For the text-containing cell, return its midpoint in (X, Y) coordinate format. 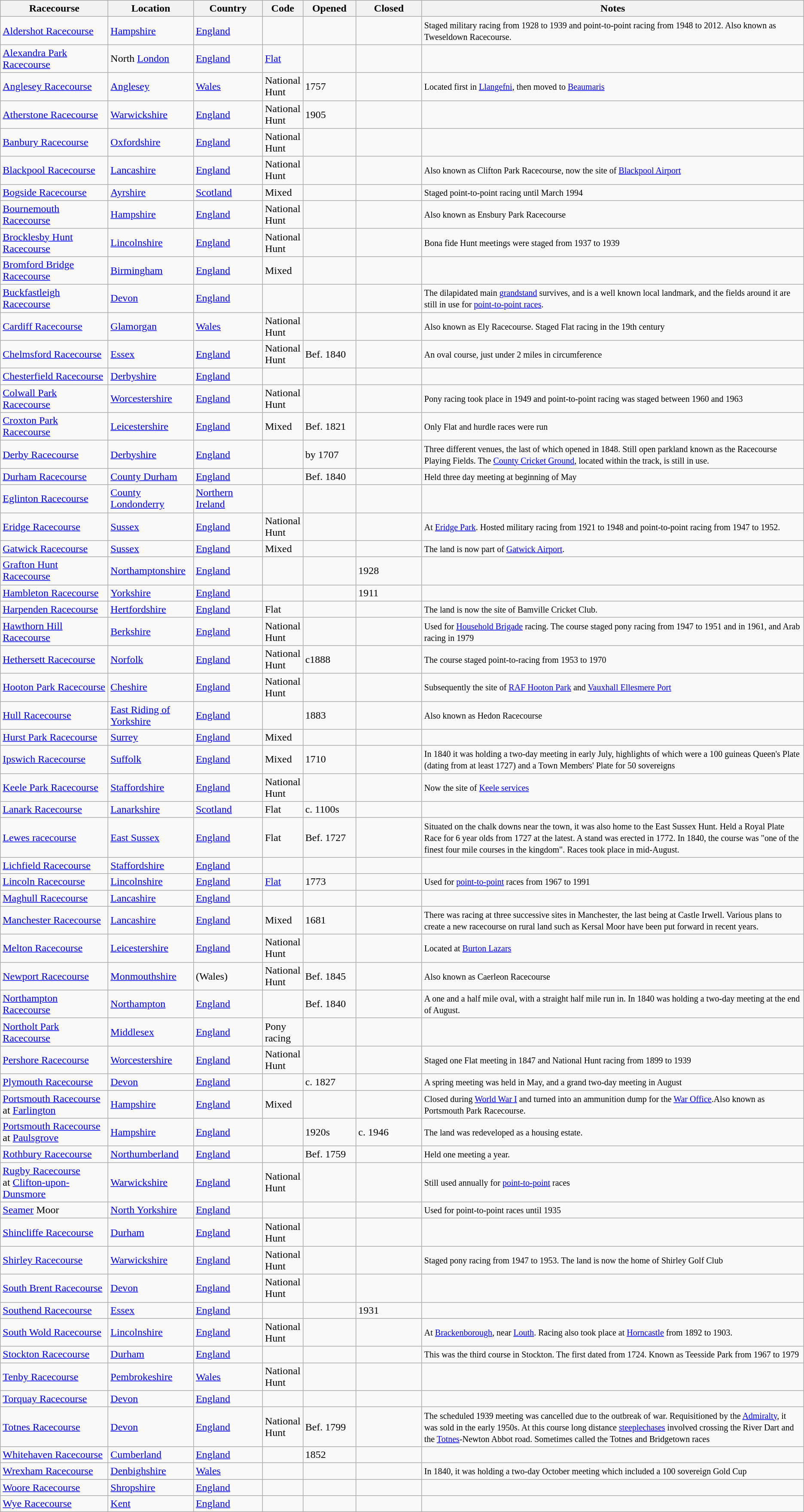
Chesterfield Racecourse (54, 376)
County Londonderry (151, 499)
Durham Racecourse (54, 477)
Shirley Racecourse (54, 1260)
Hertfordshire (151, 609)
Cheshire (151, 687)
Anglesey (151, 87)
Staged point-to-point racing until March 1994 (612, 192)
Shropshire (151, 1488)
Northampton (151, 1004)
Denbighshire (151, 1471)
Eridge Racecourse (54, 526)
Opened (329, 9)
Monmouthshire (151, 976)
Croxton Park Racecourse (54, 427)
1905 (329, 114)
Staged military racing from 1928 to 1939 and point-to-point racing from 1948 to 2012. Also known as Tweseldown Racecourse. (612, 31)
Manchester Racecourse (54, 920)
Closed (389, 9)
Oxfordshire (151, 143)
Lincoln Racecourse (54, 882)
Tenby Racecourse (54, 1376)
(Wales) (228, 976)
Brocklesby Hunt Racecourse (54, 242)
South Wold Racecourse (54, 1333)
The land is now part of Gatwick Airport. (612, 549)
Hooton Park Racecourse (54, 687)
1931 (389, 1310)
Ipswich Racecourse (54, 760)
Bona fide Hunt meetings were staged from 1937 to 1939 (612, 242)
1710 (329, 760)
Northern Ireland (228, 499)
Berkshire (151, 631)
Seamer Moor (54, 1210)
North London (151, 58)
Grafton Hunt Racecourse (54, 571)
Surrey (151, 738)
Portsmouth Racecourseat Paulsgrove (54, 1132)
1757 (329, 87)
At Brackenborough, near Louth. Racing also took place at Horncastle from 1892 to 1903. (612, 1333)
by 1707 (329, 454)
Used for point-to-point races until 1935 (612, 1210)
Bef. 1821 (329, 427)
Birmingham (151, 270)
1773 (329, 882)
Cardiff Racecourse (54, 326)
This was the third course in Stockton. The first dated from 1724. Known as Teesside Park from 1967 to 1979 (612, 1354)
The land was redeveloped as a housing estate. (612, 1132)
c. 1827 (329, 1082)
South Brent Racecourse (54, 1288)
Only Flat and hurdle races were run (612, 427)
Portsmouth Racecourseat Farlington (54, 1104)
Hethersett Racecourse (54, 659)
Hambleton Racecourse (54, 593)
Derby Racecourse (54, 454)
Also known as Ely Racecourse. Staged Flat racing in the 19th century (612, 326)
Chelmsford Racecourse (54, 355)
Torquay Racecourse (54, 1399)
Cumberland (151, 1454)
Staged one Flat meeting in 1847 and National Hunt racing from 1899 to 1939 (612, 1060)
Pony racing (283, 1032)
Wrexham Racecourse (54, 1471)
Kent (151, 1504)
Anglesey Racecourse (54, 87)
Eglinton Racecourse (54, 499)
East Riding of Yorkshire (151, 715)
Totnes Racecourse (54, 1427)
Now the site of Keele services (612, 787)
Bef. 1759 (329, 1154)
Wye Racecourse (54, 1504)
Atherstone Racecourse (54, 114)
Also known as Hedon Racecourse (612, 715)
Bogside Racecourse (54, 192)
Used for Household Brigade racing. The course staged pony racing from 1947 to 1951 and in 1961, and Arab racing in 1979 (612, 631)
Located at Burton Lazars (612, 948)
Held one meeting a year. (612, 1154)
1681 (329, 920)
At Eridge Park. Hosted military racing from 1921 to 1948 and point-to-point racing from 1947 to 1952. (612, 526)
Pony racing took place in 1949 and point-to-point racing was staged between 1960 and 1963 (612, 398)
North Yorkshire (151, 1210)
Northumberland (151, 1154)
Maghull Racecourse (54, 898)
Norfolk (151, 659)
Alexandra Park Racecourse (54, 58)
Also known as Clifton Park Racecourse, now the site of Blackpool Airport (612, 170)
Suffolk (151, 760)
Location (151, 9)
Country (228, 9)
Newport Racecourse (54, 976)
Northampton Racecourse (54, 1004)
Gatwick Racecourse (54, 549)
Still used annually for point-to-point races (612, 1182)
Banbury Racecourse (54, 143)
Harpenden Racecourse (54, 609)
c1888 (329, 659)
Pembrokeshire (151, 1376)
County Durham (151, 477)
Keele Park Racecourse (54, 787)
The dilapidated main grandstand survives, and is a well known local landmark, and the fields around it are still in use for point-to-point races. (612, 298)
1911 (389, 593)
Bromford Bridge Racecourse (54, 270)
1928 (389, 571)
A spring meeting was held in May, and a grand two-day meeting in August (612, 1082)
Melton Racecourse (54, 948)
Southend Racecourse (54, 1310)
Lichfield Racecourse (54, 865)
Held three day meeting at beginning of May (612, 477)
Bef. 1845 (329, 976)
Hull Racecourse (54, 715)
Yorkshire (151, 593)
Bef. 1799 (329, 1427)
Ayrshire (151, 192)
Racecourse (54, 9)
Rugby Racecourseat Clifton-upon-Dunsmore (54, 1182)
The land is now the site of Bamville Cricket Club. (612, 609)
Bef. 1727 (329, 838)
Colwall Park Racecourse (54, 398)
Also known as Ensbury Park Racecourse (612, 215)
Woore Racecourse (54, 1488)
Whitehaven Racecourse (54, 1454)
Lanark Racecourse (54, 810)
Hawthorn Hill Racecourse (54, 631)
Staged pony racing from 1947 to 1953. The land is now the home of Shirley Golf Club (612, 1260)
Bournemouth Racecourse (54, 215)
1883 (329, 715)
An oval course, just under 2 miles in circumference (612, 355)
Northamptonshire (151, 571)
Buckfastleigh Racecourse (54, 298)
c. 1100s (329, 810)
1852 (329, 1454)
A one and a half mile oval, with a straight half mile run in. In 1840 was holding a two-day meeting at the end of August. (612, 1004)
East Sussex (151, 838)
Lewes racecourse (54, 838)
Pershore Racecourse (54, 1060)
Blackpool Racecourse (54, 170)
1920s (329, 1132)
Plymouth Racecourse (54, 1082)
Also known as Caerleon Racecourse (612, 976)
Located first in Llangefni, then moved to Beaumaris (612, 87)
Rothbury Racecourse (54, 1154)
In 1840, it was holding a two-day October meeting which included a 100 sovereign Gold Cup (612, 1471)
Hurst Park Racecourse (54, 738)
Northolt Park Racecourse (54, 1032)
Lanarkshire (151, 810)
Aldershot Racecourse (54, 31)
Shincliffe Racecourse (54, 1232)
Notes (612, 9)
Glamorgan (151, 326)
Closed during World War I and turned into an ammunition dump for the War Office.Also known as Portsmouth Park Racecourse. (612, 1104)
Middlesex (151, 1032)
Used for point-to-point races from 1967 to 1991 (612, 882)
Code (283, 9)
Stockton Racecourse (54, 1354)
c. 1946 (389, 1132)
Subsequently the site of RAF Hooton Park and Vauxhall Ellesmere Port (612, 687)
The course staged point-to-racing from 1953 to 1970 (612, 659)
